Detect which cell encompasses the target text, then output its [x, y] center coordinate. 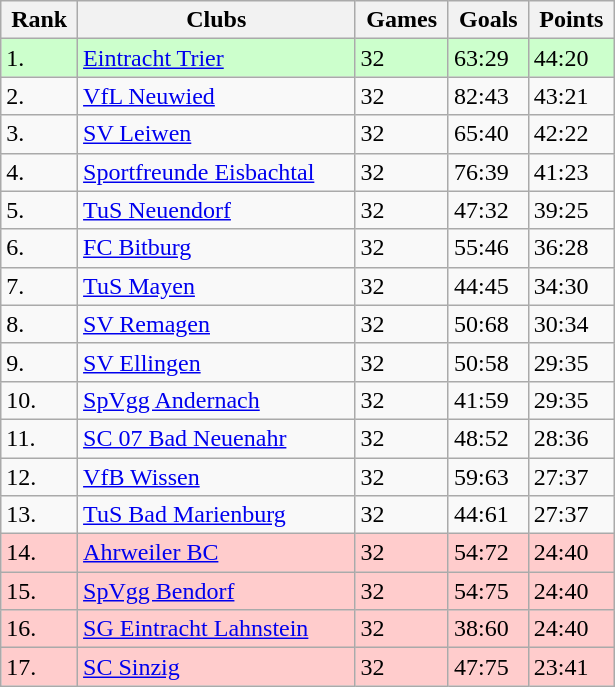
VfB Wissen [216, 477]
15. [40, 591]
65:40 [488, 134]
13. [40, 515]
17. [40, 667]
44:20 [571, 58]
FC Bitburg [216, 248]
Goals [488, 20]
44:61 [488, 515]
Rank [40, 20]
44:45 [488, 286]
82:43 [488, 96]
Points [571, 20]
11. [40, 438]
SG Eintracht Lahnstein [216, 629]
Games [402, 20]
42:22 [571, 134]
59:63 [488, 477]
SV Remagen [216, 324]
41:23 [571, 172]
41:59 [488, 400]
50:68 [488, 324]
VfL Neuwied [216, 96]
5. [40, 210]
76:39 [488, 172]
SC Sinzig [216, 667]
Sportfreunde Eisbachtal [216, 172]
1. [40, 58]
SpVgg Andernach [216, 400]
TuS Neuendorf [216, 210]
12. [40, 477]
7. [40, 286]
Ahrweiler BC [216, 553]
39:25 [571, 210]
SC 07 Bad Neuenahr [216, 438]
36:28 [571, 248]
6. [40, 248]
3. [40, 134]
Eintracht Trier [216, 58]
Clubs [216, 20]
47:32 [488, 210]
23:41 [571, 667]
48:52 [488, 438]
2. [40, 96]
63:29 [488, 58]
10. [40, 400]
47:75 [488, 667]
16. [40, 629]
38:60 [488, 629]
30:34 [571, 324]
9. [40, 362]
54:72 [488, 553]
28:36 [571, 438]
TuS Mayen [216, 286]
TuS Bad Marienburg [216, 515]
8. [40, 324]
SV Ellingen [216, 362]
43:21 [571, 96]
SpVgg Bendorf [216, 591]
SV Leiwen [216, 134]
54:75 [488, 591]
55:46 [488, 248]
4. [40, 172]
14. [40, 553]
50:58 [488, 362]
34:30 [571, 286]
